Scan for the cell matching the given text and deliver its (x, y) coordinate at center. 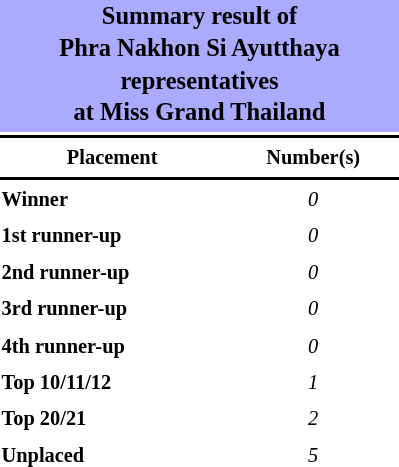
2nd runner-up (112, 273)
Winner (112, 200)
Summary result ofPhra Nakhon Si Ayutthaya representativesat Miss Grand Thailand (200, 66)
4th runner-up (112, 346)
1 (313, 383)
Top 10/11/12 (112, 383)
Number(s) (313, 157)
Top 20/21 (112, 419)
3rd runner-up (112, 310)
Placement (112, 157)
1st runner-up (112, 237)
2 (313, 419)
